Return (X, Y) of the center of cell containing provided text 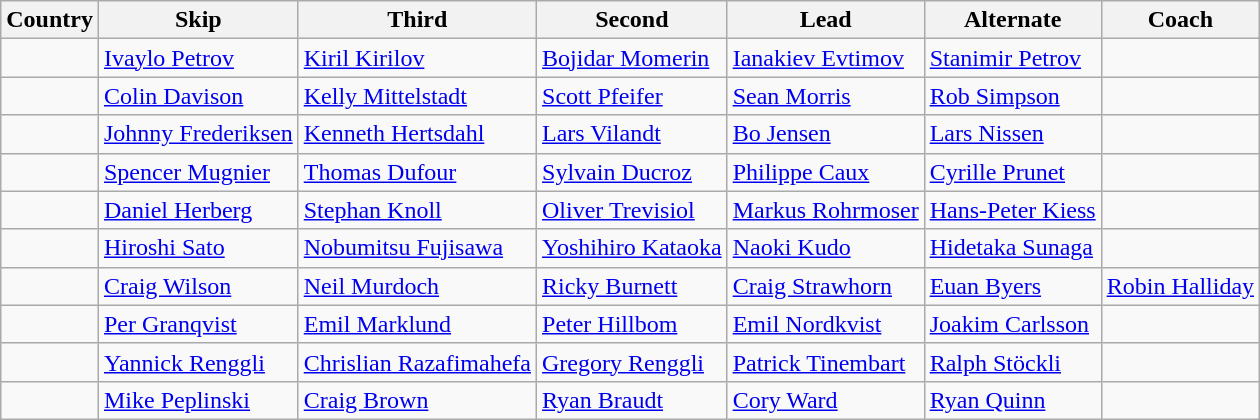
Hiroshi Sato (198, 248)
Coach (1180, 20)
Lead (826, 20)
Cyrille Prunet (1012, 172)
Neil Murdoch (417, 286)
Sylvain Ducroz (632, 172)
Daniel Herberg (198, 210)
Hans-Peter Kiess (1012, 210)
Peter Hillbom (632, 324)
Yoshihiro Kataoka (632, 248)
Thomas Dufour (417, 172)
Ianakiev Evtimov (826, 58)
Bo Jensen (826, 134)
Second (632, 20)
Spencer Mugnier (198, 172)
Bojidar Momerin (632, 58)
Nobumitsu Fujisawa (417, 248)
Euan Byers (1012, 286)
Kiril Kirilov (417, 58)
Oliver Trevisiol (632, 210)
Chrislian Razafimahefa (417, 362)
Emil Marklund (417, 324)
Kelly Mittelstadt (417, 96)
Sean Morris (826, 96)
Rob Simpson (1012, 96)
Naoki Kudo (826, 248)
Ryan Braudt (632, 400)
Johnny Frederiksen (198, 134)
Country (50, 20)
Scott Pfeifer (632, 96)
Yannick Renggli (198, 362)
Colin Davison (198, 96)
Skip (198, 20)
Emil Nordkvist (826, 324)
Ricky Burnett (632, 286)
Gregory Renggli (632, 362)
Alternate (1012, 20)
Third (417, 20)
Robin Halliday (1180, 286)
Craig Strawhorn (826, 286)
Ralph Stöckli (1012, 362)
Craig Brown (417, 400)
Hidetaka Sunaga (1012, 248)
Ryan Quinn (1012, 400)
Philippe Caux (826, 172)
Ivaylo Petrov (198, 58)
Per Granqvist (198, 324)
Craig Wilson (198, 286)
Cory Ward (826, 400)
Lars Nissen (1012, 134)
Kenneth Hertsdahl (417, 134)
Lars Vilandt (632, 134)
Stanimir Petrov (1012, 58)
Stephan Knoll (417, 210)
Mike Peplinski (198, 400)
Joakim Carlsson (1012, 324)
Patrick Tinembart (826, 362)
Markus Rohrmoser (826, 210)
